Detect which cell encompasses the target text, then output its [x, y] center coordinate. 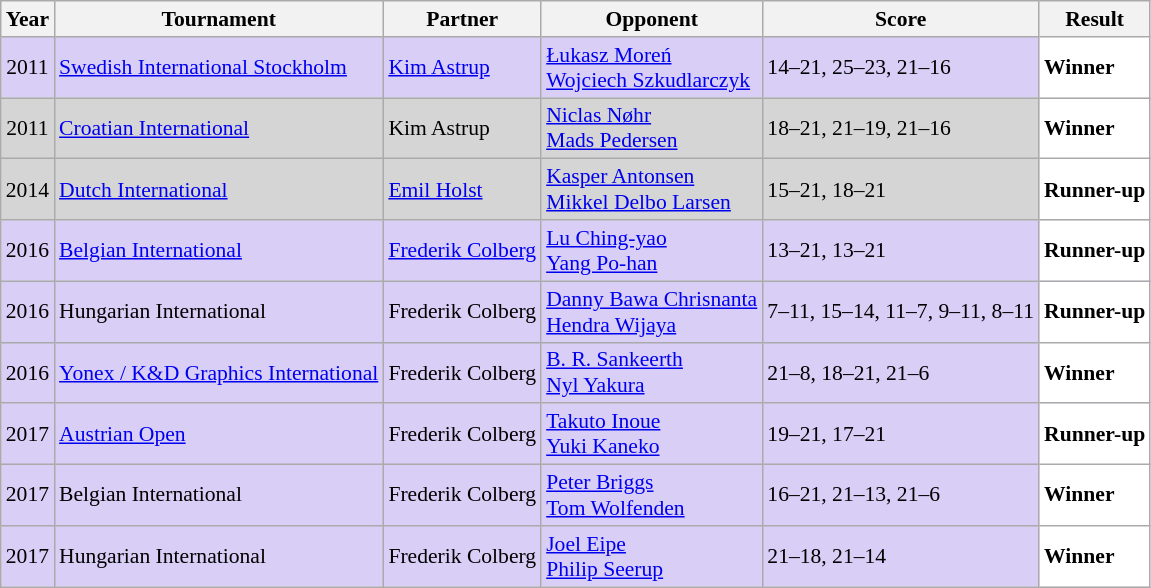
Joel Eipe Philip Seerup [652, 556]
18–21, 21–19, 21–16 [900, 128]
Yonex / K&D Graphics International [218, 372]
Lu Ching-yao Yang Po-han [652, 250]
21–18, 21–14 [900, 556]
Dutch International [218, 190]
Tournament [218, 19]
21–8, 18–21, 21–6 [900, 372]
14–21, 25–23, 21–16 [900, 68]
Kasper Antonsen Mikkel Delbo Larsen [652, 190]
13–21, 13–21 [900, 250]
Łukasz Moreń Wojciech Szkudlarczyk [652, 68]
19–21, 17–21 [900, 434]
15–21, 18–21 [900, 190]
Result [1094, 19]
Swedish International Stockholm [218, 68]
Score [900, 19]
Danny Bawa Chrisnanta Hendra Wijaya [652, 312]
Austrian Open [218, 434]
Croatian International [218, 128]
Opponent [652, 19]
Niclas Nøhr Mads Pedersen [652, 128]
Partner [462, 19]
Year [28, 19]
7–11, 15–14, 11–7, 9–11, 8–11 [900, 312]
Emil Holst [462, 190]
2014 [28, 190]
16–21, 21–13, 21–6 [900, 496]
Peter Briggs Tom Wolfenden [652, 496]
B. R. Sankeerth Nyl Yakura [652, 372]
Takuto Inoue Yuki Kaneko [652, 434]
